For the text-containing cell, return its midpoint in (X, Y) coordinate format. 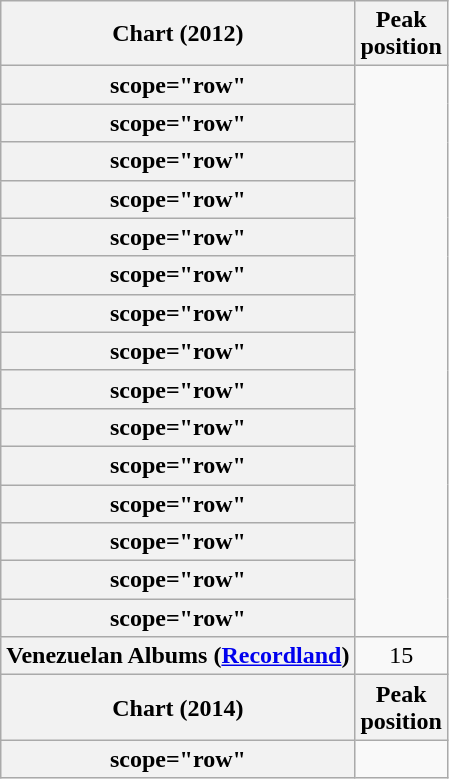
15 (401, 656)
Chart (2012) (178, 34)
Venezuelan Albums (Recordland) (178, 656)
Chart (2014) (178, 708)
